Extract the (X, Y) coordinate from the center of the cell holding the provided text.  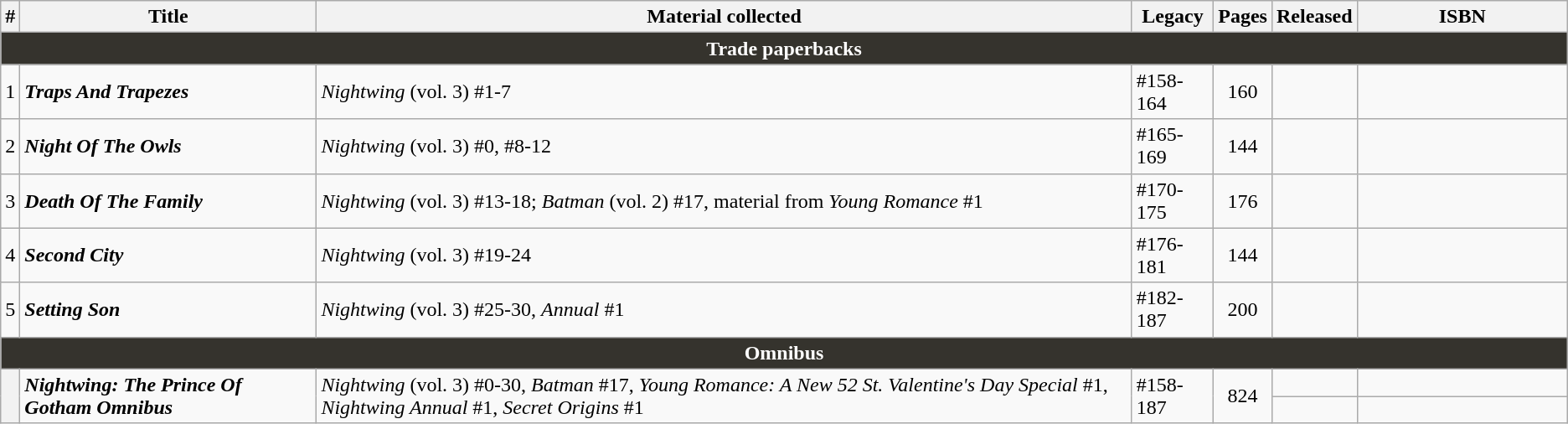
200 (1243, 310)
4 (10, 255)
Nightwing (vol. 3) #0, #8-12 (724, 146)
176 (1243, 201)
Traps And Trapezes (168, 92)
#182-187 (1173, 310)
Nightwing (vol. 3) #25-30, Annual #1 (724, 310)
Material collected (724, 17)
# (10, 17)
Nightwing: The Prince Of Gotham Omnibus (168, 396)
Title (168, 17)
1 (10, 92)
160 (1243, 92)
#165-169 (1173, 146)
Nightwing (vol. 3) #19-24 (724, 255)
Pages (1243, 17)
Night Of The Owls (168, 146)
Trade paperbacks (784, 49)
#158-187 (1173, 396)
Released (1314, 17)
Nightwing (vol. 3) #13-18; Batman (vol. 2) #17, material from Young Romance #1 (724, 201)
Second City (168, 255)
Legacy (1173, 17)
Omnibus (784, 353)
824 (1243, 396)
Nightwing (vol. 3) #0-30, Batman #17, Young Romance: A New 52 St. Valentine's Day Special #1, Nightwing Annual #1, Secret Origins #1 (724, 396)
#170-175 (1173, 201)
Death Of The Family (168, 201)
ISBN (1462, 17)
2 (10, 146)
#176-181 (1173, 255)
3 (10, 201)
Setting Son (168, 310)
#158-164 (1173, 92)
Nightwing (vol. 3) #1-7 (724, 92)
5 (10, 310)
